From the cell containing the given text, extract its center point as (X, Y) coordinate. 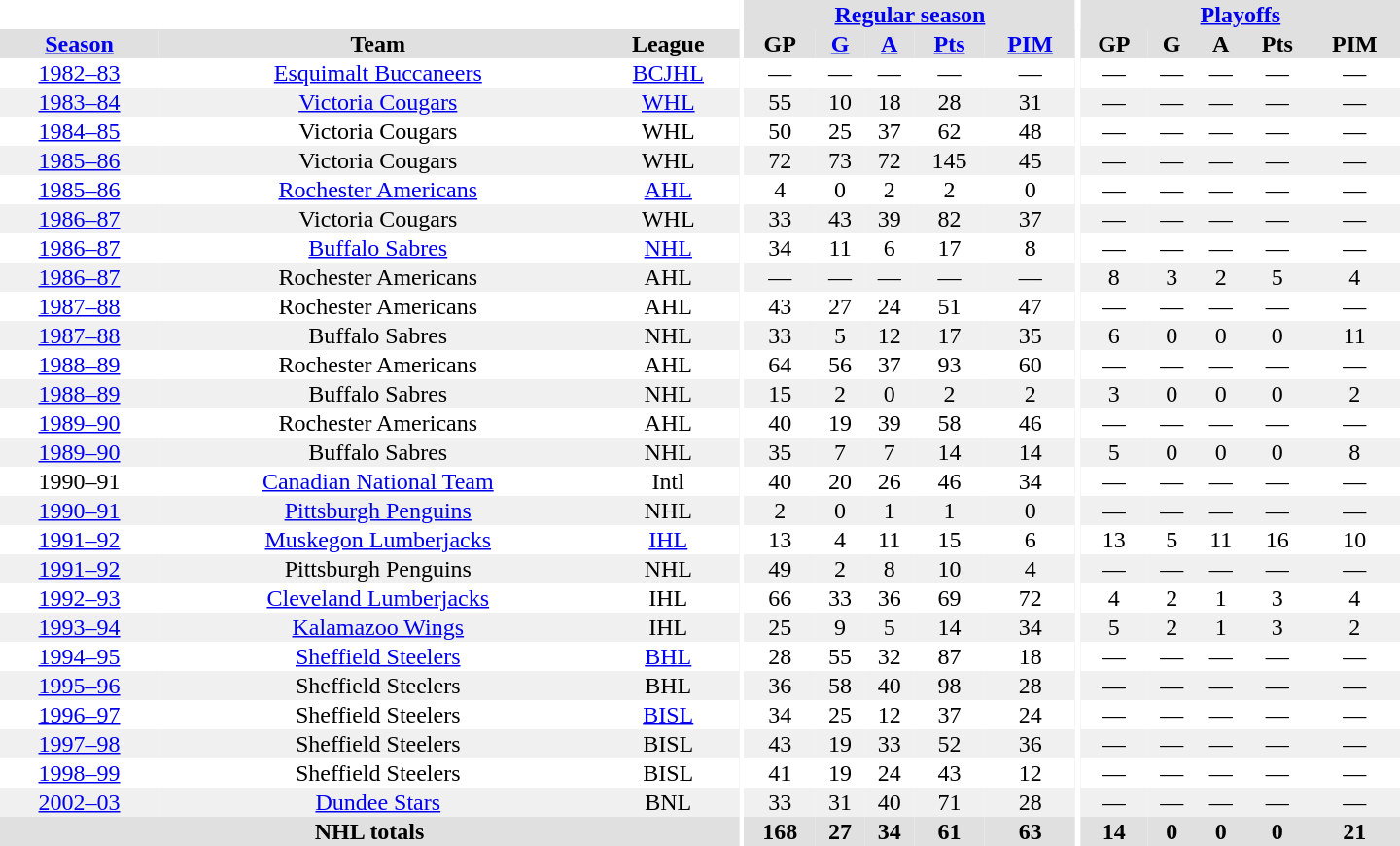
League (668, 44)
1984–85 (80, 131)
71 (949, 802)
Kalamazoo Wings (377, 627)
16 (1277, 540)
20 (840, 481)
82 (949, 219)
47 (1031, 306)
62 (949, 131)
63 (1031, 831)
Esquimalt Buccaneers (377, 73)
93 (949, 365)
61 (949, 831)
60 (1031, 365)
1993–94 (80, 627)
1995–96 (80, 686)
145 (949, 160)
1996–97 (80, 715)
Muskegon Lumberjacks (377, 540)
52 (949, 744)
Team (377, 44)
98 (949, 686)
56 (840, 365)
21 (1355, 831)
Playoffs (1241, 15)
168 (780, 831)
64 (780, 365)
BCJHL (668, 73)
BNL (668, 802)
2002–03 (80, 802)
Season (80, 44)
1983–84 (80, 102)
45 (1031, 160)
Cleveland Lumberjacks (377, 598)
Dundee Stars (377, 802)
9 (840, 627)
26 (889, 481)
1982–83 (80, 73)
66 (780, 598)
1992–93 (80, 598)
1998–99 (80, 773)
1994–95 (80, 656)
Intl (668, 481)
48 (1031, 131)
69 (949, 598)
50 (780, 131)
51 (949, 306)
41 (780, 773)
1997–98 (80, 744)
NHL totals (369, 831)
87 (949, 656)
49 (780, 569)
Regular season (910, 15)
32 (889, 656)
73 (840, 160)
Canadian National Team (377, 481)
